From the cell containing the given text, extract its center point as [X, Y] coordinate. 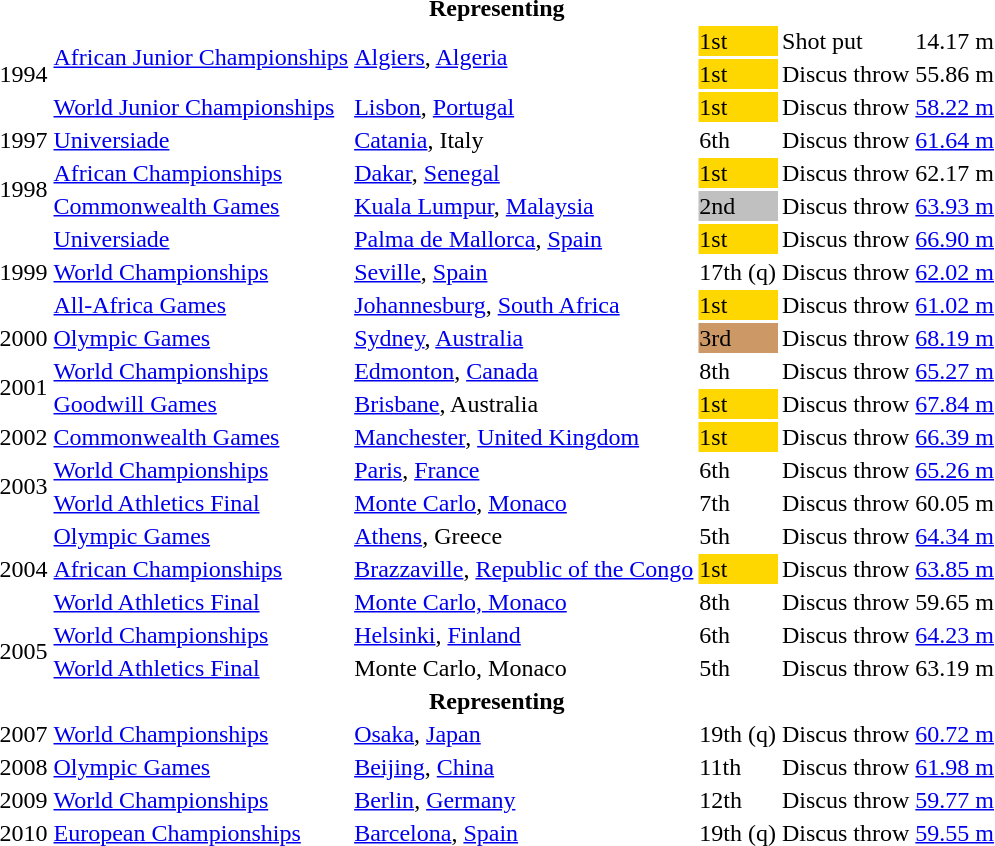
Brazzaville, Republic of the Congo [524, 569]
Dakar, Senegal [524, 173]
2nd [738, 206]
19th (q) [738, 734]
Catania, Italy [524, 140]
17th (q) [738, 272]
Goodwill Games [201, 404]
Beijing, China [524, 767]
Palma de Mallorca, Spain [524, 239]
Kuala Lumpur, Malaysia [524, 206]
Edmonton, Canada [524, 371]
Paris, France [524, 470]
11th [738, 767]
Athens, Greece [524, 536]
Osaka, Japan [524, 734]
7th [738, 503]
Berlin, Germany [524, 800]
Shot put [846, 41]
Helsinki, Finland [524, 635]
Brisbane, Australia [524, 404]
Algiers, Algeria [524, 58]
Manchester, United Kingdom [524, 437]
Johannesburg, South Africa [524, 305]
World Junior Championships [201, 107]
Sydney, Australia [524, 338]
12th [738, 800]
All-Africa Games [201, 305]
Lisbon, Portugal [524, 107]
3rd [738, 338]
Seville, Spain [524, 272]
African Junior Championships [201, 58]
